Search for the cell housing the specified text and yield its (x, y) center coordinate. 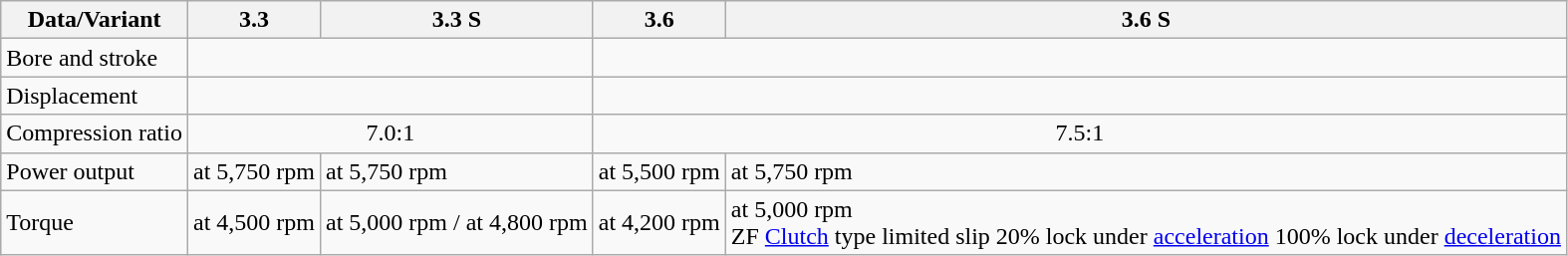
at 4,500 rpm (253, 223)
at 5,500 rpm (659, 171)
Data/Variant (95, 20)
3.3 S (457, 20)
7.0:1 (391, 133)
3.6 (659, 20)
Bore and stroke (95, 58)
at 5,000 rpmZF Clutch type limited slip 20% lock under acceleration 100% lock under deceleration (1146, 223)
7.5:1 (1080, 133)
Power output (95, 171)
at 4,200 rpm (659, 223)
Compression ratio (95, 133)
3.3 (253, 20)
3.6 S (1146, 20)
Displacement (95, 96)
Torque (95, 223)
at 5,000 rpm / at 4,800 rpm (457, 223)
